Scan for the cell matching the given text and deliver its [x, y] coordinate at center. 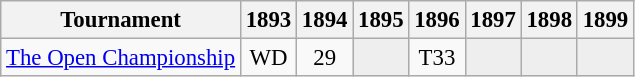
1899 [605, 20]
1895 [381, 20]
1898 [549, 20]
WD [268, 58]
The Open Championship [121, 58]
1893 [268, 20]
1896 [437, 20]
29 [325, 58]
Tournament [121, 20]
1894 [325, 20]
T33 [437, 58]
1897 [493, 20]
